Determine the (x, y) coordinate at the center of the cell enclosing the given text.  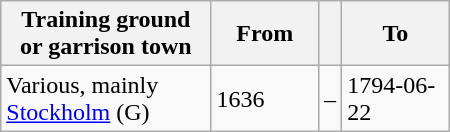
To (396, 34)
– (330, 98)
1636 (265, 98)
1794-06-22 (396, 98)
From (265, 34)
Training groundor garrison town (106, 34)
Various, mainly Stockholm (G) (106, 98)
